Find where the given text appears and provide that cell's center as (x, y) coordinate. 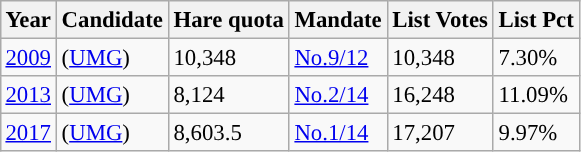
17,207 (440, 133)
2009 (28, 57)
8,603.5 (228, 133)
8,124 (228, 95)
List Votes (440, 20)
Hare quota (228, 20)
11.09% (536, 95)
No.9/12 (338, 57)
No.2/14 (338, 95)
2013 (28, 95)
No.1/14 (338, 133)
7.30% (536, 57)
List Pct (536, 20)
2017 (28, 133)
Mandate (338, 20)
Candidate (112, 20)
Year (28, 20)
16,248 (440, 95)
9.97% (536, 133)
